Provide the [X, Y] coordinate of the cell's center where the given text is located.  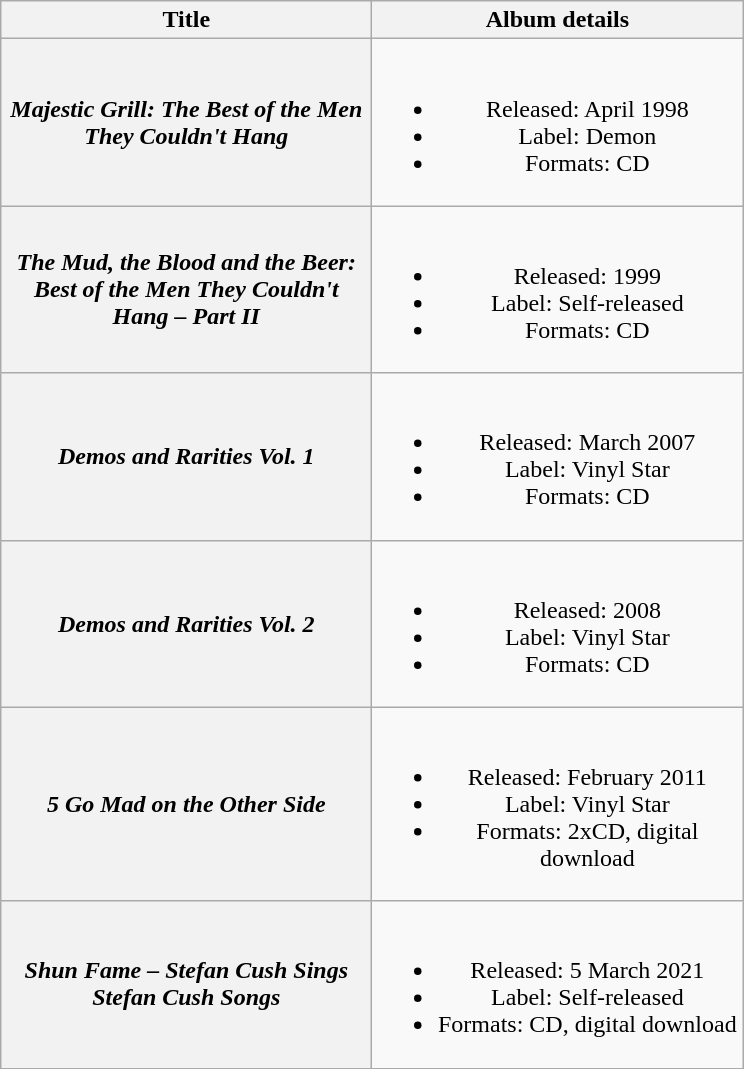
Album details [558, 20]
Majestic Grill: The Best of the Men They Couldn't Hang [186, 122]
The Mud, the Blood and the Beer: Best of the Men They Couldn't Hang – Part II [186, 290]
Demos and Rarities Vol. 2 [186, 624]
Released: March 2007Label: Vinyl StarFormats: CD [558, 456]
Released: February 2011Label: Vinyl StarFormats: 2xCD, digital download [558, 804]
Released: 1999Label: Self-releasedFormats: CD [558, 290]
5 Go Mad on the Other Side [186, 804]
Released: April 1998Label: DemonFormats: CD [558, 122]
Title [186, 20]
Released: 2008Label: Vinyl StarFormats: CD [558, 624]
Shun Fame – Stefan Cush Sings Stefan Cush Songs [186, 984]
Released: 5 March 2021Label: Self-releasedFormats: CD, digital download [558, 984]
Demos and Rarities Vol. 1 [186, 456]
